Pinpoint the cell where the given text exists, returning its (x, y) midpoint coordinate. 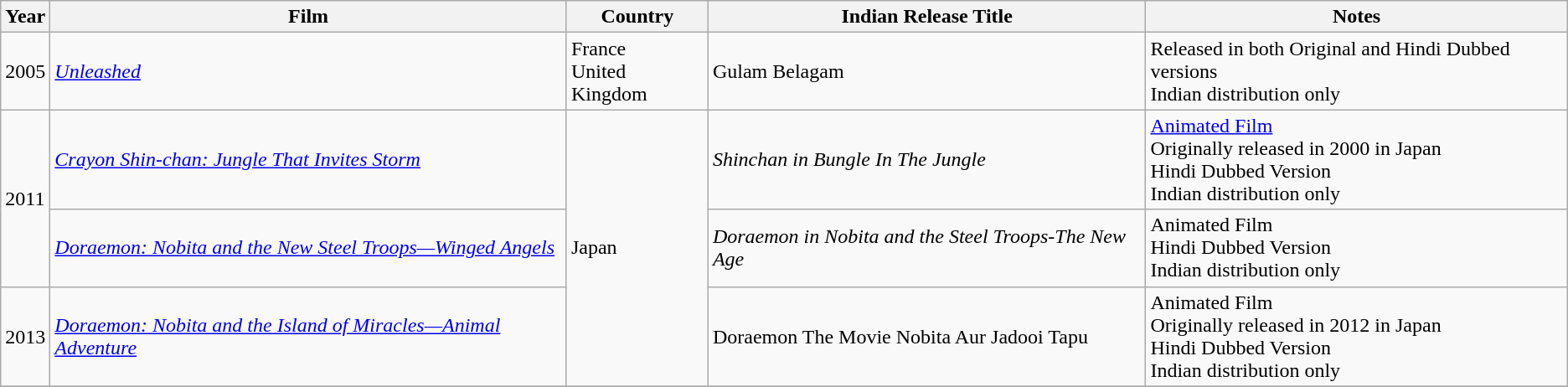
Doraemon: Nobita and the Island of Miracles—Animal Adventure (308, 337)
2005 (25, 71)
Unleashed (308, 71)
Indian Release Title (926, 17)
Japan (637, 248)
Doraemon The Movie Nobita Aur Jadooi Tapu (926, 337)
Animated Film Hindi Dubbed Version Indian distribution only (1357, 248)
Doraemon in Nobita and the Steel Troops-The New Age (926, 248)
Gulam Belagam (926, 71)
Doraemon: Nobita and the New Steel Troops—Winged Angels (308, 248)
Country (637, 17)
Released in both Original and Hindi Dubbed versions Indian distribution only (1357, 71)
2011 (25, 198)
Crayon Shin-chan: Jungle That Invites Storm (308, 159)
Film (308, 17)
Animated Film Originally released in 2012 in Japan Hindi Dubbed Version Indian distribution only (1357, 337)
Notes (1357, 17)
France United Kingdom (637, 71)
Shinchan in Bungle In The Jungle (926, 159)
2013 (25, 337)
Year (25, 17)
Animated Film Originally released in 2000 in Japan Hindi Dubbed Version Indian distribution only (1357, 159)
